Locate the cell with the specified text and output its (X, Y) center coordinate. 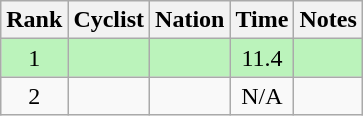
1 (34, 58)
Nation (190, 20)
11.4 (262, 58)
Cyclist (109, 20)
Rank (34, 20)
2 (34, 96)
Notes (328, 20)
Time (262, 20)
N/A (262, 96)
